Provide the (X, Y) coordinate of the cell's center where the given text is located.  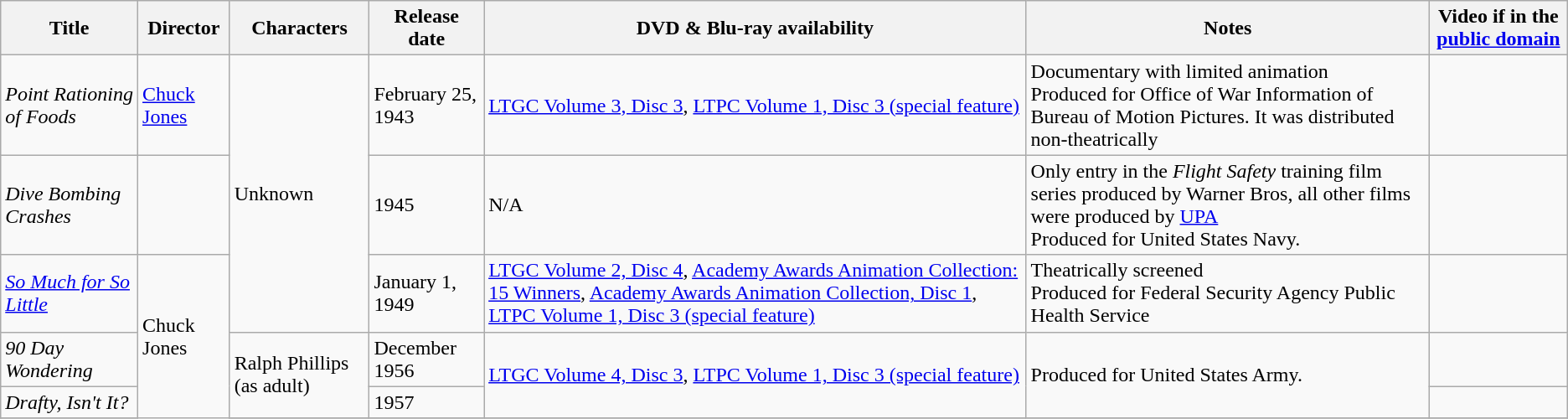
Drafty, Isn't It? (70, 402)
Video if in the public domain (1498, 28)
Unknown (300, 194)
So Much for So Little (70, 293)
DVD & Blu-ray availability (756, 28)
Notes (1228, 28)
January 1, 1949 (427, 293)
N/A (756, 204)
Produced for United States Army. (1228, 375)
Dive Bombing Crashes (70, 204)
Characters (300, 28)
Release date (427, 28)
Theatrically screenedProduced for Federal Security Agency Public Health Service (1228, 293)
90 Day Wondering (70, 359)
Ralph Phillips (as adult) (300, 375)
Director (184, 28)
Title (70, 28)
Point Rationing of Foods (70, 106)
1945 (427, 204)
Only entry in the Flight Safety training film series produced by Warner Bros, all other films were produced by UPAProduced for United States Navy. (1228, 204)
Documentary with limited animation Produced for Office of War Information of Bureau of Motion Pictures. It was distributed non-theatrically (1228, 106)
December 1956 (427, 359)
LTGC Volume 4, Disc 3, LTPC Volume 1, Disc 3 (special feature) (756, 375)
LTGC Volume 3, Disc 3, LTPC Volume 1, Disc 3 (special feature) (756, 106)
February 25, 1943 (427, 106)
1957 (427, 402)
